Scan for the cell matching the given text and deliver its (x, y) coordinate at center. 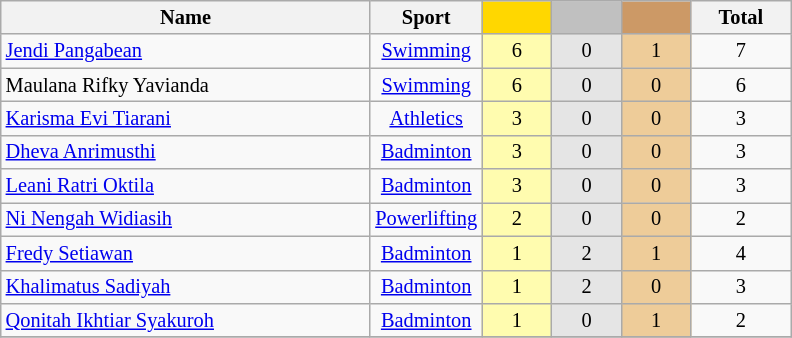
Total (741, 17)
Karisma Evi Tiarani (186, 118)
Maulana Rifky Yavianda (186, 85)
Sport (426, 17)
Dheva Anrimusthi (186, 152)
Athletics (426, 118)
Leani Ratri Oktila (186, 186)
Fredy Setiawan (186, 253)
Ni Nengah Widiasih (186, 219)
Qonitah Ikhtiar Syakuroh (186, 320)
Name (186, 17)
Jendi Pangabean (186, 51)
7 (741, 51)
Khalimatus Sadiyah (186, 287)
Powerlifting (426, 219)
4 (741, 253)
